Output the [x, y] coordinate of the center of the cell containing the given text.  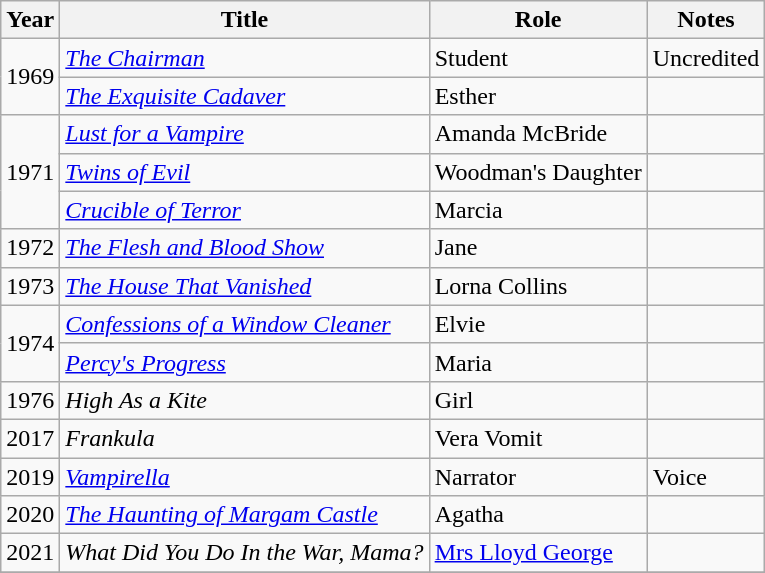
1971 [30, 172]
Twins of Evil [244, 172]
Role [538, 20]
1969 [30, 77]
2019 [30, 477]
High As a Kite [244, 400]
Marcia [538, 210]
2017 [30, 438]
Notes [706, 20]
Jane [538, 248]
Lorna Collins [538, 286]
Crucible of Terror [244, 210]
Frankula [244, 438]
2020 [30, 515]
Lust for a Vampire [244, 134]
1973 [30, 286]
Woodman's Daughter [538, 172]
Uncredited [706, 58]
Title [244, 20]
2021 [30, 553]
Vampirella [244, 477]
The Exquisite Cadaver [244, 96]
Narrator [538, 477]
The Haunting of Margam Castle [244, 515]
1976 [30, 400]
The Chairman [244, 58]
Voice [706, 477]
Esther [538, 96]
Elvie [538, 324]
Percy's Progress [244, 362]
Agatha [538, 515]
Year [30, 20]
Confessions of a Window Cleaner [244, 324]
The House That Vanished [244, 286]
1972 [30, 248]
Vera Vomit [538, 438]
1974 [30, 343]
Student [538, 58]
Girl [538, 400]
What Did You Do In the War, Mama? [244, 553]
Amanda McBride [538, 134]
Maria [538, 362]
Mrs Lloyd George [538, 553]
The Flesh and Blood Show [244, 248]
